Detect which cell encompasses the target text, then output its (X, Y) center coordinate. 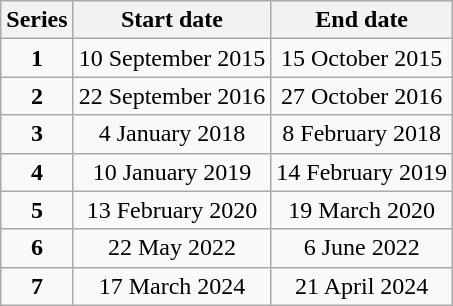
6 June 2022 (362, 248)
Start date (172, 20)
3 (37, 134)
6 (37, 248)
End date (362, 20)
10 January 2019 (172, 172)
15 October 2015 (362, 58)
14 February 2019 (362, 172)
17 March 2024 (172, 286)
1 (37, 58)
21 April 2024 (362, 286)
4 January 2018 (172, 134)
27 October 2016 (362, 96)
2 (37, 96)
8 February 2018 (362, 134)
4 (37, 172)
22 May 2022 (172, 248)
13 February 2020 (172, 210)
22 September 2016 (172, 96)
Series (37, 20)
5 (37, 210)
19 March 2020 (362, 210)
10 September 2015 (172, 58)
7 (37, 286)
